Extract the [x, y] coordinate from the center of the cell holding the provided text.  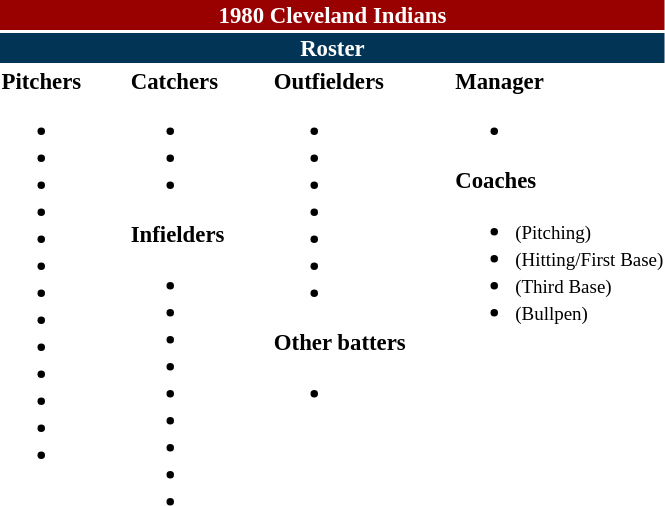
1980 Cleveland Indians [332, 15]
Roster [332, 48]
